Search for the cell housing the specified text and yield its [x, y] center coordinate. 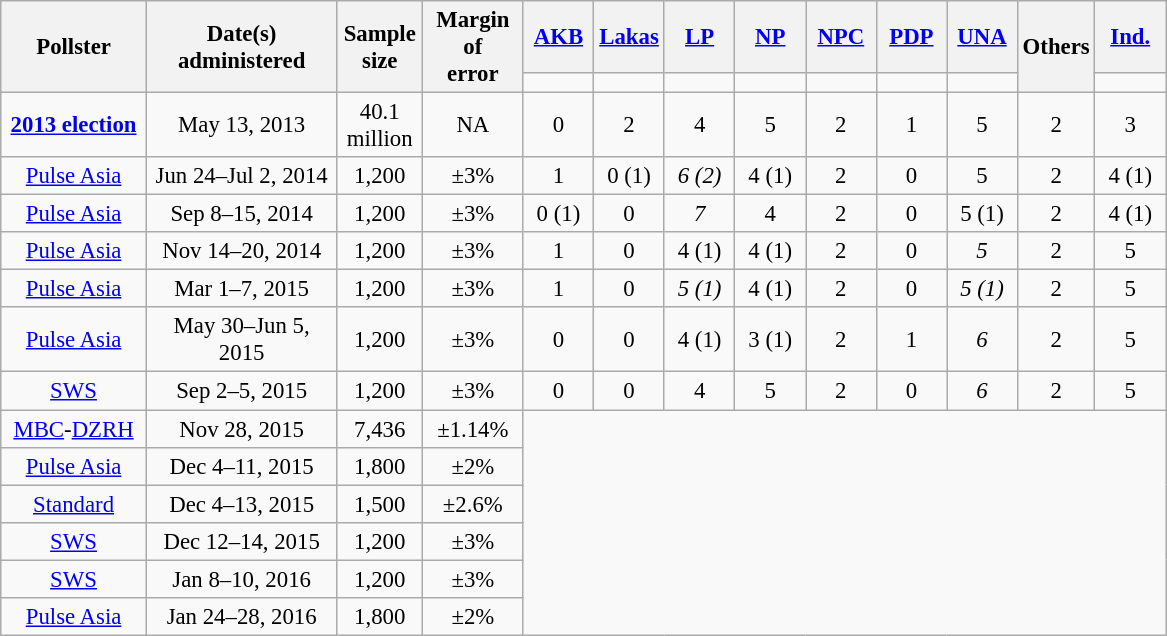
LP [700, 36]
Ind. [1130, 36]
3 (1) [770, 340]
Jun 24–Jul 2, 2014 [242, 176]
Margin oferror [474, 47]
Lakas [630, 36]
Others [1056, 47]
NP [770, 36]
7 [700, 214]
Mar 1–7, 2015 [242, 289]
May 13, 2013 [242, 126]
Dec 12–14, 2015 [242, 541]
Nov 14–20, 2014 [242, 251]
MBC-DZRH [74, 429]
Standard [74, 504]
Date(s) administered [242, 47]
Pollster [74, 47]
Sep 8–15, 2014 [242, 214]
PDP [912, 36]
±1.14% [474, 429]
2013 election [74, 126]
7,436 [380, 429]
NPC [842, 36]
NA [474, 126]
Samplesize [380, 47]
Dec 4–11, 2015 [242, 466]
May 30–Jun 5, 2015 [242, 340]
Jan 24–28, 2016 [242, 617]
Jan 8–10, 2016 [242, 579]
AKB [558, 36]
Sep 2–5, 2015 [242, 391]
40.1 million [380, 126]
Dec 4–13, 2015 [242, 504]
UNA [982, 36]
Nov 28, 2015 [242, 429]
1,500 [380, 504]
6 (2) [700, 176]
±2.6% [474, 504]
3 [1130, 126]
